Extract the [x, y] coordinate from the center of the cell holding the provided text.  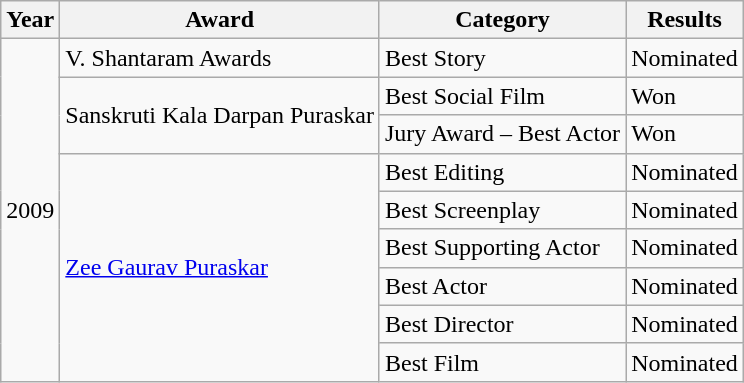
V. Shantaram Awards [220, 58]
Award [220, 20]
Year [30, 20]
Category [502, 20]
Best Supporting Actor [502, 248]
Sanskruti Kala Darpan Puraskar [220, 115]
Best Screenplay [502, 210]
Best Film [502, 362]
Zee Gaurav Puraskar [220, 267]
Best Actor [502, 286]
Jury Award – Best Actor [502, 134]
2009 [30, 210]
Best Story [502, 58]
Best Director [502, 324]
Results [685, 20]
Best Social Film [502, 96]
Best Editing [502, 172]
